Find where the given text appears and provide that cell's center as (x, y) coordinate. 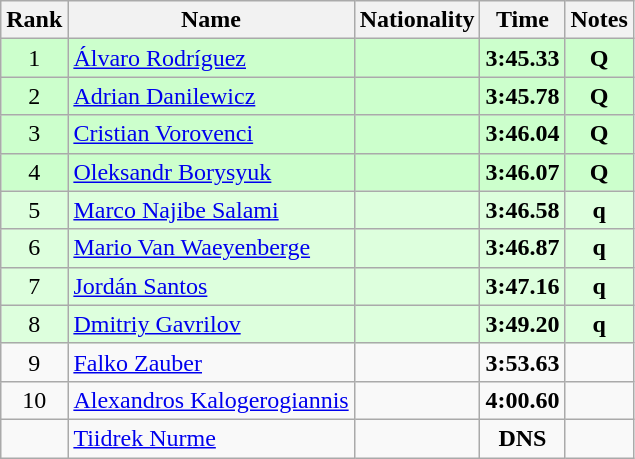
3:53.63 (522, 362)
10 (34, 400)
Marco Najibe Salami (211, 210)
7 (34, 286)
5 (34, 210)
3:49.20 (522, 324)
3:46.58 (522, 210)
3 (34, 134)
2 (34, 96)
Falko Zauber (211, 362)
DNS (522, 438)
Cristian Vorovenci (211, 134)
Name (211, 20)
Adrian Danilewicz (211, 96)
Jordán Santos (211, 286)
Time (522, 20)
Nationality (417, 20)
Mario Van Waeyenberge (211, 248)
4:00.60 (522, 400)
3:46.07 (522, 172)
3:46.04 (522, 134)
Tiidrek Nurme (211, 438)
Oleksandr Borysyuk (211, 172)
3:47.16 (522, 286)
Dmitriy Gavrilov (211, 324)
3:45.78 (522, 96)
4 (34, 172)
Alexandros Kalogerogiannis (211, 400)
Rank (34, 20)
3:45.33 (522, 58)
8 (34, 324)
6 (34, 248)
Álvaro Rodríguez (211, 58)
Notes (599, 20)
3:46.87 (522, 248)
1 (34, 58)
9 (34, 362)
